Provide the (X, Y) coordinate of the cell's center where the given text is located.  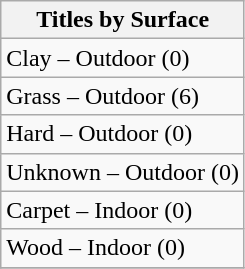
Unknown – Outdoor (0) (123, 172)
Carpet – Indoor (0) (123, 210)
Titles by Surface (123, 20)
Wood – Indoor (0) (123, 248)
Grass – Outdoor (6) (123, 96)
Hard – Outdoor (0) (123, 134)
Clay – Outdoor (0) (123, 58)
